Capture the cell that displays the provided text and extract its (x, y) central coordinate. 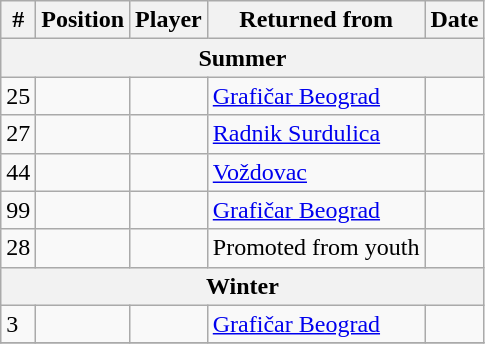
Position (83, 20)
3 (18, 324)
27 (18, 134)
# (18, 20)
99 (18, 210)
44 (18, 172)
Radnik Surdulica (316, 134)
Summer (242, 58)
28 (18, 248)
Voždovac (316, 172)
Promoted from youth (316, 248)
Winter (242, 286)
25 (18, 96)
Date (454, 20)
Returned from (316, 20)
Player (169, 20)
